For the text-containing cell, return its midpoint in [X, Y] coordinate format. 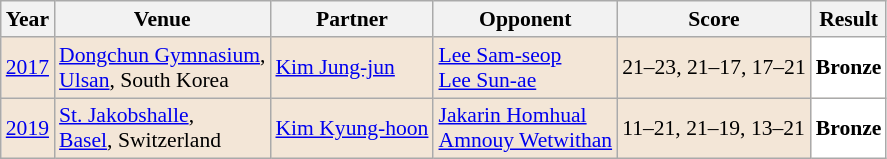
2019 [28, 128]
Lee Sam-seop Lee Sun-ae [525, 68]
Dongchun Gymnasium,Ulsan, South Korea [162, 68]
Venue [162, 19]
2017 [28, 68]
Kim Jung-jun [352, 68]
Jakarin Homhual Amnouy Wetwithan [525, 128]
Score [714, 19]
21–23, 21–17, 17–21 [714, 68]
11–21, 21–19, 13–21 [714, 128]
Opponent [525, 19]
Result [849, 19]
Partner [352, 19]
Year [28, 19]
St. Jakobshalle,Basel, Switzerland [162, 128]
Kim Kyung-hoon [352, 128]
